Scan for the cell matching the given text and deliver its (X, Y) coordinate at center. 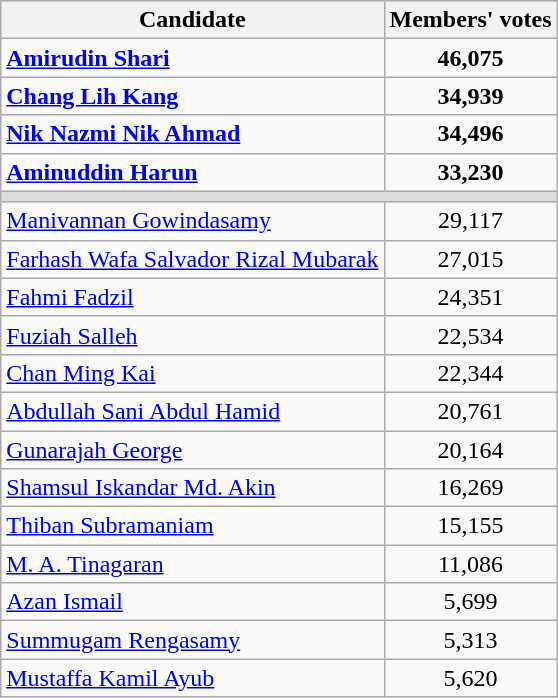
Farhash Wafa Salvador Rizal Mubarak (192, 259)
Fahmi Fadzil (192, 297)
Members' votes (470, 20)
22,344 (470, 373)
Shamsul Iskandar Md. Akin (192, 488)
11,086 (470, 564)
Chan Ming Kai (192, 373)
Thiban Subramaniam (192, 526)
20,761 (470, 411)
33,230 (470, 172)
Chang Lih Kang (192, 96)
Azan Ismail (192, 602)
Amirudin Shari (192, 58)
Fuziah Salleh (192, 335)
Candidate (192, 20)
29,117 (470, 221)
15,155 (470, 526)
5,313 (470, 640)
Abdullah Sani Abdul Hamid (192, 411)
27,015 (470, 259)
16,269 (470, 488)
22,534 (470, 335)
Aminuddin Harun (192, 172)
46,075 (470, 58)
34,496 (470, 134)
Mustaffa Kamil Ayub (192, 678)
M. A. Tinagaran (192, 564)
Nik Nazmi Nik Ahmad (192, 134)
20,164 (470, 449)
Gunarajah George (192, 449)
5,699 (470, 602)
Manivannan Gowindasamy (192, 221)
5,620 (470, 678)
34,939 (470, 96)
24,351 (470, 297)
Summugam Rengasamy (192, 640)
